Determine the (x, y) coordinate at the center of the cell enclosing the given text.  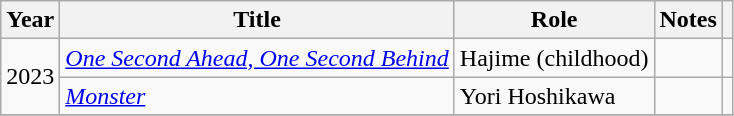
Monster (257, 96)
One Second Ahead, One Second Behind (257, 58)
Role (554, 20)
Year (30, 20)
Hajime (childhood) (554, 58)
Title (257, 20)
Notes (688, 20)
Yori Hoshikawa (554, 96)
2023 (30, 77)
